Extract the [X, Y] coordinate from the center of the cell holding the provided text.  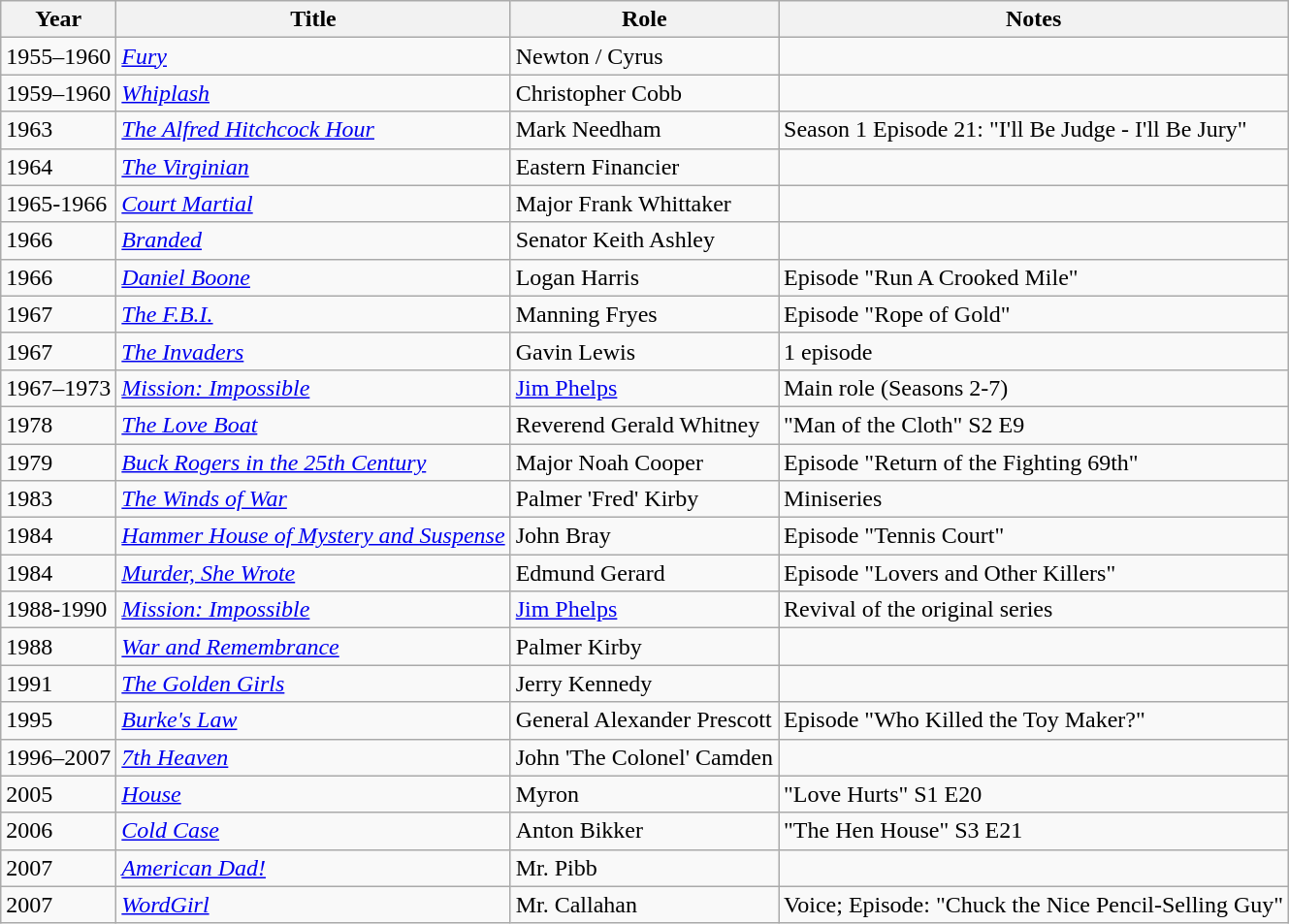
Buck Rogers in the 25th Century [313, 462]
7th Heaven [313, 757]
1963 [58, 130]
The Invaders [313, 351]
House [313, 794]
1991 [58, 684]
Mark Needham [644, 130]
Anton Bikker [644, 831]
The F.B.I. [313, 314]
Burke's Law [313, 720]
Episode "Tennis Court" [1033, 536]
Episode "Rope of Gold" [1033, 314]
Year [58, 19]
Daniel Boone [313, 277]
Major Frank Whittaker [644, 204]
Major Noah Cooper [644, 462]
Miniseries [1033, 499]
Branded [313, 240]
Court Martial [313, 204]
Murder, She Wrote [313, 573]
The Winds of War [313, 499]
War and Remembrance [313, 647]
Season 1 Episode 21: "I'll Be Judge - I'll Be Jury" [1033, 130]
Palmer Kirby [644, 647]
Logan Harris [644, 277]
Manning Fryes [644, 314]
Myron [644, 794]
Jerry Kennedy [644, 684]
Hammer House of Mystery and Suspense [313, 536]
1996–2007 [58, 757]
The Golden Girls [313, 684]
American Dad! [313, 868]
WordGirl [313, 905]
Edmund Gerard [644, 573]
1979 [58, 462]
1983 [58, 499]
John Bray [644, 536]
Episode "Return of the Fighting 69th" [1033, 462]
Episode "Who Killed the Toy Maker?" [1033, 720]
1959–1960 [58, 93]
2005 [58, 794]
The Alfred Hitchcock Hour [313, 130]
1978 [58, 425]
1 episode [1033, 351]
Reverend Gerald Whitney [644, 425]
"Love Hurts" S1 E20 [1033, 794]
1988 [58, 647]
Main role (Seasons 2-7) [1033, 388]
Mr. Callahan [644, 905]
Christopher Cobb [644, 93]
The Love Boat [313, 425]
"The Hen House" S3 E21 [1033, 831]
Eastern Financier [644, 167]
Fury [313, 56]
1965-1966 [58, 204]
Voice; Episode: "Chuck the Nice Pencil-Selling Guy" [1033, 905]
Role [644, 19]
Episode "Lovers and Other Killers" [1033, 573]
The Virginian [313, 167]
2006 [58, 831]
1988-1990 [58, 610]
"Man of the Cloth" S2 E9 [1033, 425]
1995 [58, 720]
1964 [58, 167]
Cold Case [313, 831]
1955–1960 [58, 56]
Notes [1033, 19]
Whiplash [313, 93]
John 'The Colonel' Camden [644, 757]
Palmer 'Fred' Kirby [644, 499]
Gavin Lewis [644, 351]
General Alexander Prescott [644, 720]
Episode "Run A Crooked Mile" [1033, 277]
Senator Keith Ashley [644, 240]
Revival of the original series [1033, 610]
1967–1973 [58, 388]
Newton / Cyrus [644, 56]
Mr. Pibb [644, 868]
Title [313, 19]
